Return [x, y] of the center of cell containing provided text 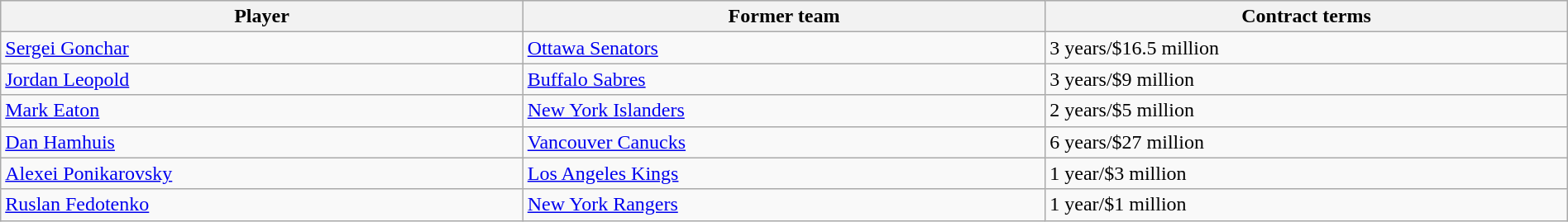
Alexei Ponikarovsky [262, 173]
Los Angeles Kings [784, 173]
Dan Hamhuis [262, 142]
Mark Eaton [262, 111]
Former team [784, 17]
3 years/$16.5 million [1307, 48]
1 year/$1 million [1307, 205]
2 years/$5 million [1307, 111]
Ruslan Fedotenko [262, 205]
6 years/$27 million [1307, 142]
Ottawa Senators [784, 48]
1 year/$3 million [1307, 173]
Jordan Leopold [262, 79]
Vancouver Canucks [784, 142]
3 years/$9 million [1307, 79]
Sergei Gonchar [262, 48]
New York Islanders [784, 111]
Buffalo Sabres [784, 79]
Contract terms [1307, 17]
Player [262, 17]
New York Rangers [784, 205]
